Identify which cell holds the provided text, then report its (X, Y) central coordinate. 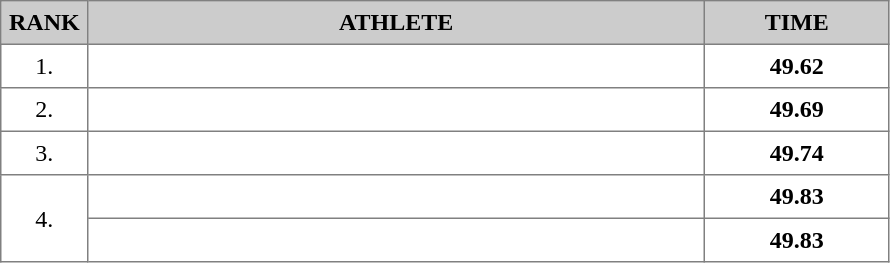
TIME (796, 23)
ATHLETE (396, 23)
RANK (44, 23)
4. (44, 218)
49.62 (796, 66)
49.69 (796, 110)
3. (44, 153)
2. (44, 110)
1. (44, 66)
49.74 (796, 153)
